Capture the cell that displays the provided text and extract its [x, y] central coordinate. 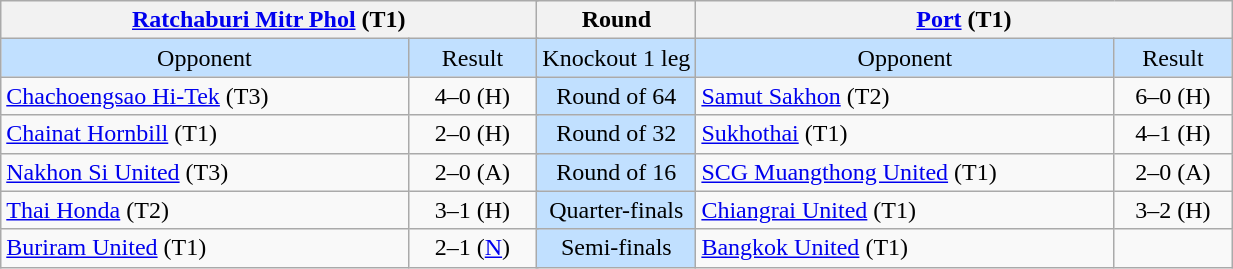
Round [616, 20]
Buriram United (T1) [204, 248]
4–0 (H) [472, 96]
Thai Honda (T2) [204, 210]
Round of 16 [616, 172]
Round of 32 [616, 134]
SCG Muangthong United (T1) [905, 172]
3–2 (H) [1173, 210]
6–0 (H) [1173, 96]
2–0 (H) [472, 134]
Knockout 1 leg [616, 58]
Ratchaburi Mitr Phol (T1) [269, 20]
3–1 (H) [472, 210]
Quarter-finals [616, 210]
4–1 (H) [1173, 134]
Chachoengsao Hi-Tek (T3) [204, 96]
Port (T1) [964, 20]
Nakhon Si United (T3) [204, 172]
Bangkok United (T1) [905, 248]
Samut Sakhon (T2) [905, 96]
Round of 64 [616, 96]
2–1 (N) [472, 248]
Sukhothai (T1) [905, 134]
Semi-finals [616, 248]
Chainat Hornbill (T1) [204, 134]
Chiangrai United (T1) [905, 210]
